From the cell containing the given text, extract its center point as (x, y) coordinate. 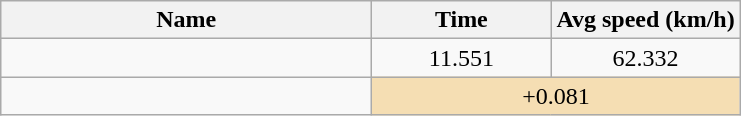
Name (186, 20)
+0.081 (556, 96)
62.332 (646, 58)
11.551 (462, 58)
Avg speed (km/h) (646, 20)
Time (462, 20)
